Locate the cell with the specified text and output its (X, Y) center coordinate. 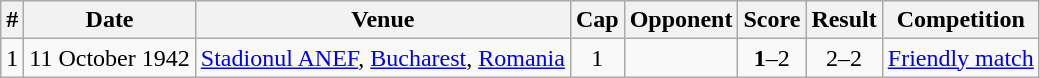
Venue (382, 20)
# (12, 20)
1–2 (772, 58)
Stadionul ANEF, Bucharest, Romania (382, 58)
11 October 1942 (110, 58)
Opponent (681, 20)
Result (844, 20)
2–2 (844, 58)
Friendly match (960, 58)
Cap (597, 20)
Competition (960, 20)
Score (772, 20)
Date (110, 20)
